Detect which cell encompasses the target text, then output its [X, Y] center coordinate. 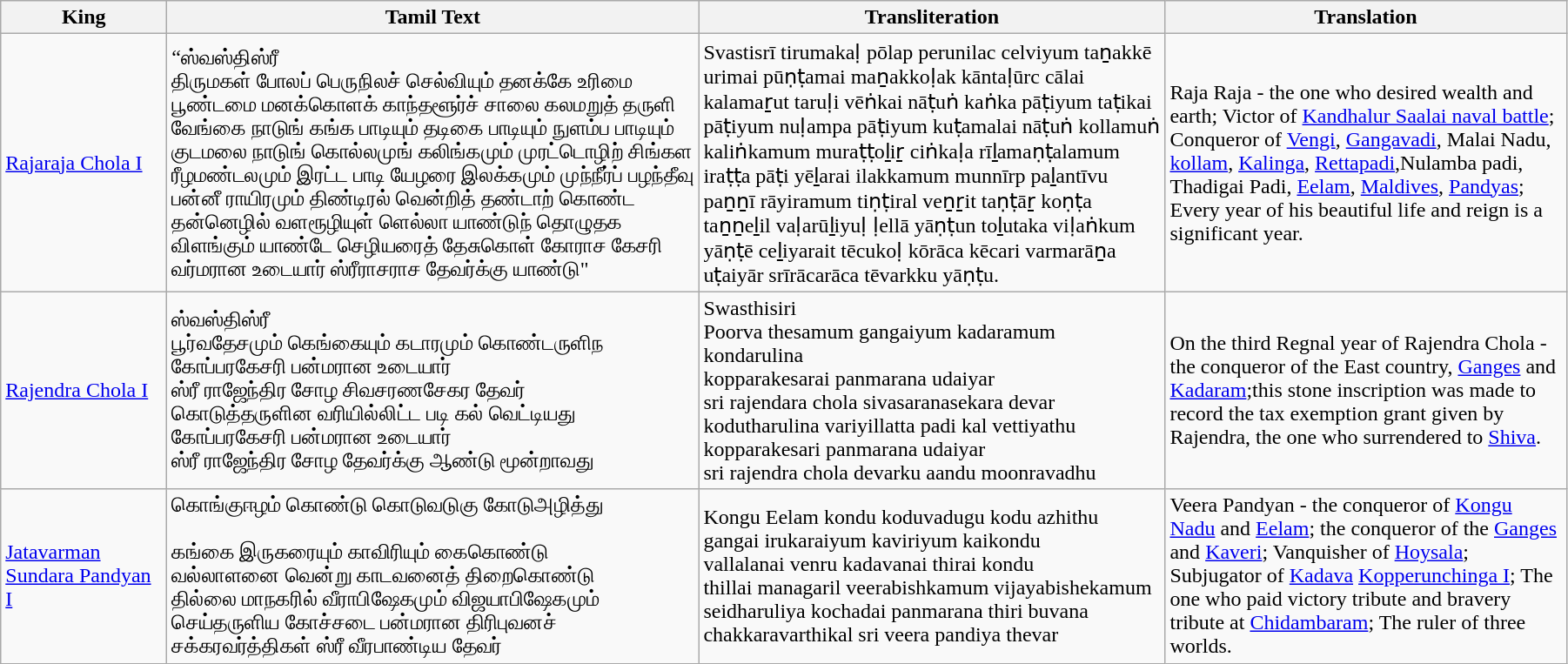
Rajaraja Chola I [84, 163]
Rajendra Chola I [84, 390]
Tamil Text [433, 17]
Jatavarman Sundara Pandyan I [84, 576]
King [84, 17]
Translation [1366, 17]
Transliteration [932, 17]
